For the text-containing cell, return its midpoint in [X, Y] coordinate format. 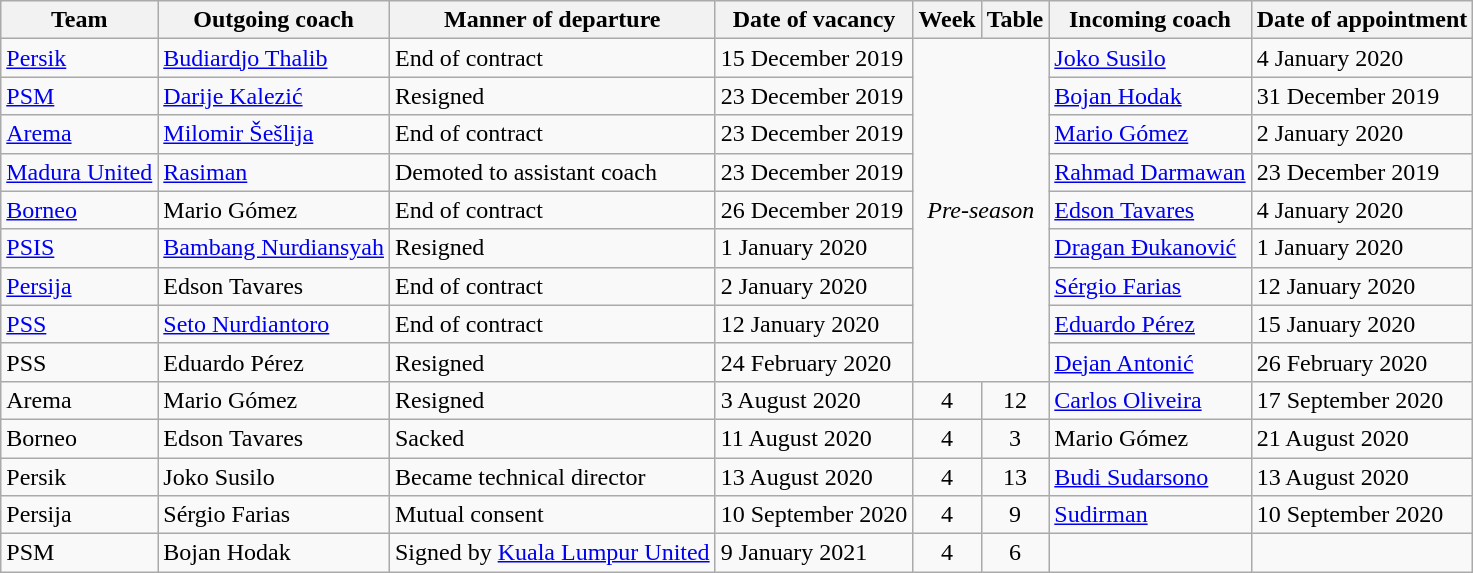
3 [1015, 438]
15 December 2019 [814, 58]
15 January 2020 [1362, 324]
21 August 2020 [1362, 438]
Week [947, 20]
Manner of departure [552, 20]
3 August 2020 [814, 400]
24 February 2020 [814, 362]
Milomir Šešlija [274, 134]
Budiardjo Thalib [274, 58]
13 [1015, 477]
6 [1015, 553]
26 February 2020 [1362, 362]
Rahmad Darmawan [1150, 172]
9 January 2021 [814, 553]
17 September 2020 [1362, 400]
Carlos Oliveira [1150, 400]
Darije Kalezić [274, 96]
Pre-season [981, 210]
Table [1015, 20]
Incoming coach [1150, 20]
Became technical director [552, 477]
Mutual consent [552, 515]
Signed by Kuala Lumpur United [552, 553]
Date of appointment [1362, 20]
PSIS [80, 248]
11 August 2020 [814, 438]
Bambang Nurdiansyah [274, 248]
Sacked [552, 438]
31 December 2019 [1362, 96]
Demoted to assistant coach [552, 172]
Dejan Antonić [1150, 362]
Dragan Đukanović [1150, 248]
9 [1015, 515]
26 December 2019 [814, 210]
12 [1015, 400]
Madura United [80, 172]
Outgoing coach [274, 20]
Sudirman [1150, 515]
Rasiman [274, 172]
Date of vacancy [814, 20]
Budi Sudarsono [1150, 477]
Team [80, 20]
Seto Nurdiantoro [274, 324]
